Locate the cell with the specified text and output its [x, y] center coordinate. 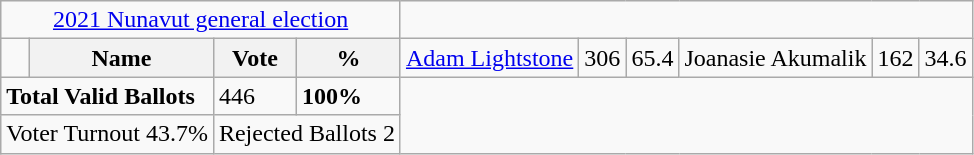
65.4 [652, 58]
Rejected Ballots 2 [306, 134]
Total Valid Ballots [108, 96]
446 [254, 96]
2021 Nunavut general election [201, 20]
162 [896, 58]
Voter Turnout 43.7% [108, 134]
Vote [254, 58]
Joanasie Akumalik [776, 58]
100% [349, 96]
% [349, 58]
Name [121, 58]
Adam Lightstone [489, 58]
34.6 [946, 58]
306 [602, 58]
